From the cell containing the given text, extract its center point as [X, Y] coordinate. 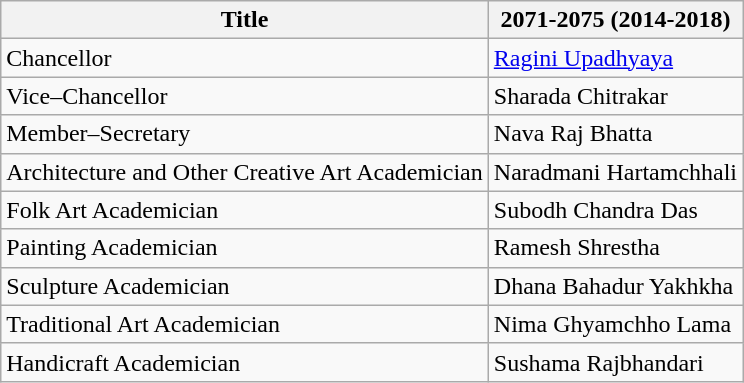
Architecture and Other Creative Art Academician [245, 172]
Traditional Art Academician [245, 324]
Folk Art Academician [245, 210]
Dhana Bahadur Yakhkha [615, 286]
Naradmani Hartamchhali [615, 172]
Sharada Chitrakar [615, 96]
Nava Raj Bhatta [615, 134]
Title [245, 20]
Nima Ghyamchho Lama [615, 324]
2071-2075 (2014-2018) [615, 20]
Ragini Upadhyaya [615, 58]
Painting Academician [245, 248]
Chancellor [245, 58]
Sculpture Academician [245, 286]
Member–Secretary [245, 134]
Ramesh Shrestha [615, 248]
Subodh Chandra Das [615, 210]
Handicraft Academician [245, 362]
Sushama Rajbhandari [615, 362]
Vice–Chancellor [245, 96]
